Output the (x, y) coordinate of the center of the cell containing the given text.  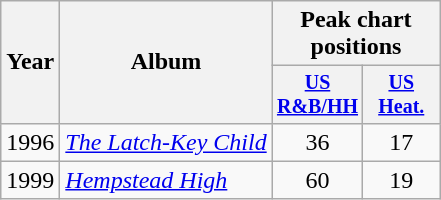
Year (30, 62)
US R&B/HH (318, 94)
USHeat. (402, 94)
1996 (30, 142)
Peak chart positions (356, 34)
Album (166, 62)
60 (318, 180)
The Latch-Key Child (166, 142)
19 (402, 180)
36 (318, 142)
17 (402, 142)
Hempstead High (166, 180)
1999 (30, 180)
